Find where the given text appears and provide that cell's center as [x, y] coordinate. 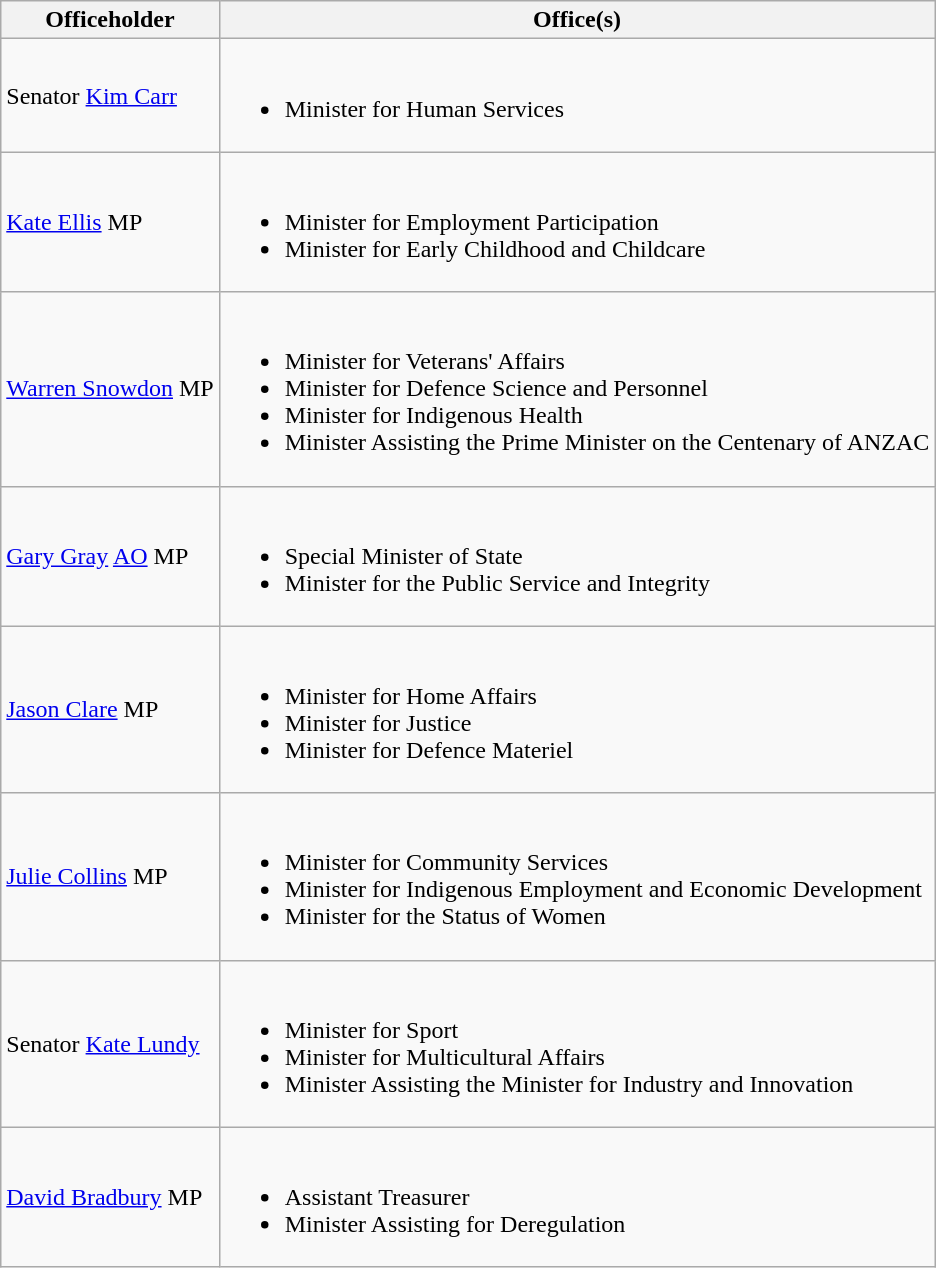
Julie Collins MP [110, 876]
Minister for Human Services [577, 96]
Jason Clare MP [110, 710]
Warren Snowdon MP [110, 389]
Minister for Home AffairsMinister for JusticeMinister for Defence Materiel [577, 710]
Minister for SportMinister for Multicultural AffairsMinister Assisting the Minister for Industry and Innovation [577, 1044]
Officeholder [110, 20]
Minister for Employment ParticipationMinister for Early Childhood and Childcare [577, 222]
Office(s) [577, 20]
Senator Kate Lundy [110, 1044]
Special Minister of StateMinister for the Public Service and Integrity [577, 556]
Minister for Community ServicesMinister for Indigenous Employment and Economic DevelopmentMinister for the Status of Women [577, 876]
Senator Kim Carr [110, 96]
Kate Ellis MP [110, 222]
Gary Gray AO MP [110, 556]
David Bradbury MP [110, 1197]
Assistant TreasurerMinister Assisting for Deregulation [577, 1197]
